Find where the given text appears and provide that cell's center as [X, Y] coordinate. 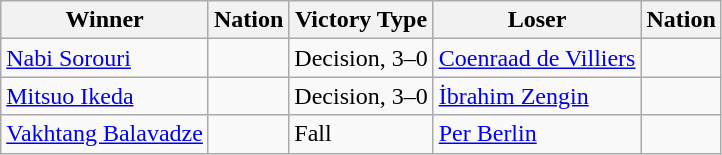
Nabi Sorouri [105, 58]
Winner [105, 20]
İbrahim Zengin [537, 96]
Vakhtang Balavadze [105, 134]
Per Berlin [537, 134]
Loser [537, 20]
Fall [361, 134]
Coenraad de Villiers [537, 58]
Victory Type [361, 20]
Mitsuo Ikeda [105, 96]
